Provide the (X, Y) coordinate of the cell's center where the given text is located.  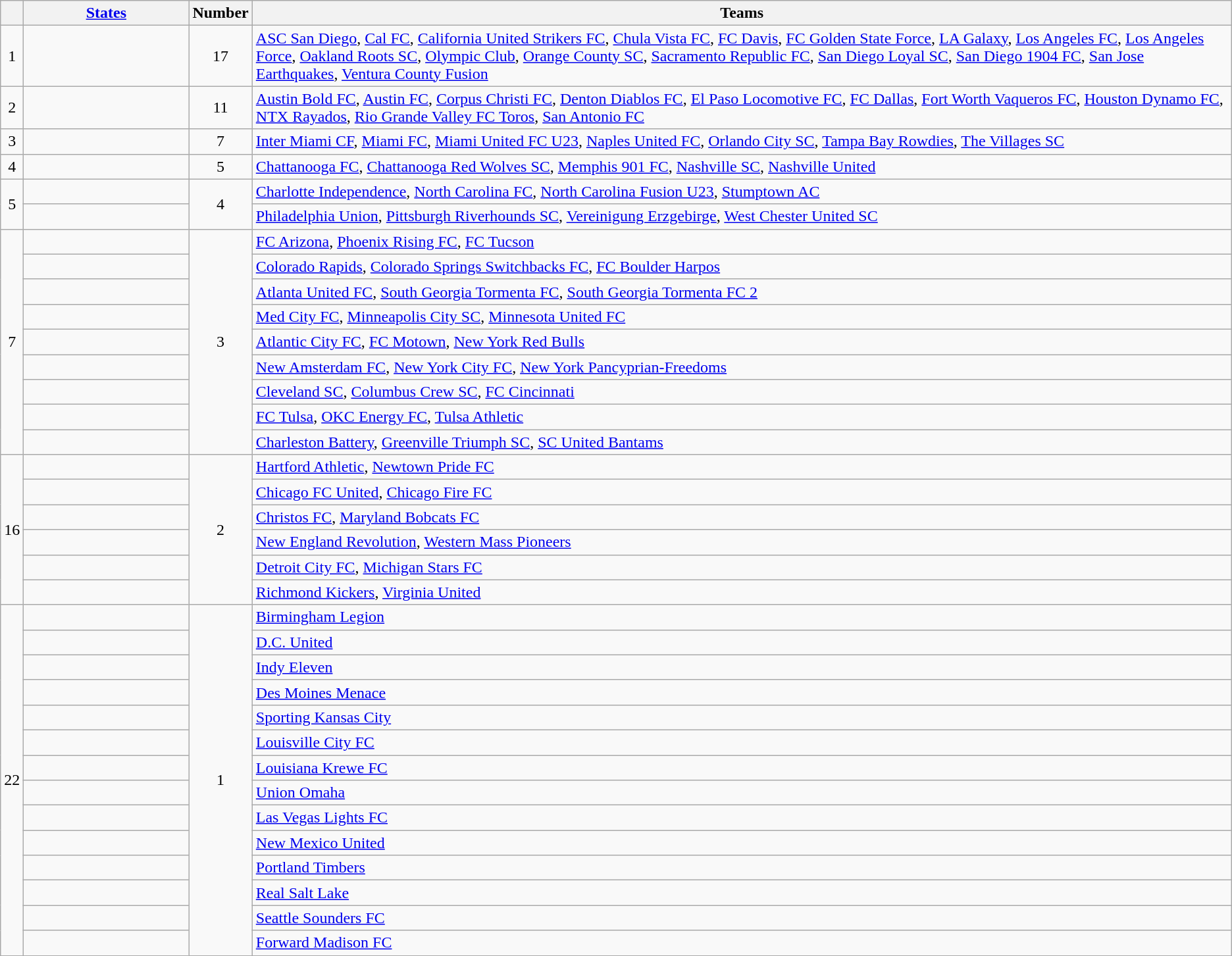
Chattanooga FC, Chattanooga Red Wolves SC, Memphis 901 FC, Nashville SC, Nashville United (742, 166)
Indy Eleven (742, 667)
Des Moines Menace (742, 692)
New Amsterdam FC, New York City FC, New York Pancyprian-Freedoms (742, 366)
Atlanta United FC, South Georgia Tormenta FC, South Georgia Tormenta FC 2 (742, 291)
Louisiana Krewe FC (742, 768)
D.C. United (742, 642)
Charlotte Independence, North Carolina FC, North Carolina Fusion U23, Stumptown AC (742, 191)
Portland Timbers (742, 868)
New England Revolution, Western Mass Pioneers (742, 542)
Real Salt Lake (742, 893)
Seattle Sounders FC (742, 918)
Christos FC, Maryland Bobcats FC (742, 517)
Med City FC, Minneapolis City SC, Minnesota United FC (742, 316)
Forward Madison FC (742, 943)
17 (220, 56)
Birmingham Legion (742, 617)
Union Omaha (742, 793)
Teams (742, 13)
Sporting Kansas City (742, 717)
Philadelphia Union, Pittsburgh Riverhounds SC, Vereinigung Erzgebirge, West Chester United SC (742, 216)
New Mexico United (742, 843)
FC Tulsa, OKC Energy FC, Tulsa Athletic (742, 417)
Inter Miami CF, Miami FC, Miami United FC U23, Naples United FC, Orlando City SC, Tampa Bay Rowdies, The Villages SC (742, 141)
Detroit City FC, Michigan Stars FC (742, 567)
Charleston Battery, Greenville Triumph SC, SC United Bantams (742, 442)
Las Vegas Lights FC (742, 818)
22 (12, 780)
Louisville City FC (742, 742)
Richmond Kickers, Virginia United (742, 592)
Hartford Athletic, Newtown Pride FC (742, 467)
FC Arizona, Phoenix Rising FC, FC Tucson (742, 241)
Atlantic City FC, FC Motown, New York Red Bulls (742, 341)
Chicago FC United, Chicago Fire FC (742, 492)
Number (220, 13)
States (107, 13)
Cleveland SC, Columbus Crew SC, FC Cincinnati (742, 392)
16 (12, 530)
Colorado Rapids, Colorado Springs Switchbacks FC, FC Boulder Harpos (742, 266)
11 (220, 108)
